Detect which cell encompasses the target text, then output its [x, y] center coordinate. 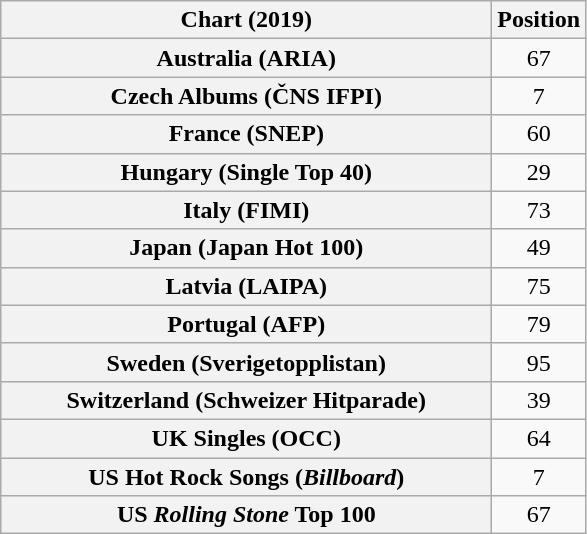
79 [539, 324]
Japan (Japan Hot 100) [246, 248]
73 [539, 210]
UK Singles (OCC) [246, 438]
Italy (FIMI) [246, 210]
US Hot Rock Songs (Billboard) [246, 477]
64 [539, 438]
Position [539, 20]
Sweden (Sverigetopplistan) [246, 362]
Latvia (LAIPA) [246, 286]
49 [539, 248]
60 [539, 134]
39 [539, 400]
Switzerland (Schweizer Hitparade) [246, 400]
France (SNEP) [246, 134]
95 [539, 362]
US Rolling Stone Top 100 [246, 515]
Australia (ARIA) [246, 58]
Hungary (Single Top 40) [246, 172]
75 [539, 286]
29 [539, 172]
Chart (2019) [246, 20]
Portugal (AFP) [246, 324]
Czech Albums (ČNS IFPI) [246, 96]
